Determine the (x, y) coordinate at the center of the cell enclosing the given text.  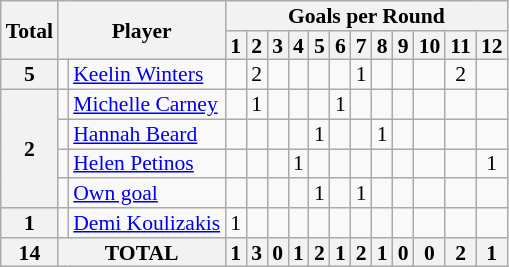
6 (340, 46)
12 (492, 46)
9 (404, 46)
Helen Petinos (146, 164)
3 (278, 46)
Michelle Carney (146, 105)
Keelin Winters (146, 75)
10 (430, 46)
8 (382, 46)
Hannah Beard (146, 134)
4 (298, 46)
Own goal (146, 193)
Demi Koulizakis (146, 223)
7 (362, 46)
Total (30, 30)
Player (142, 30)
Goals per Round (366, 16)
11 (460, 46)
